Detect which cell encompasses the target text, then output its (x, y) center coordinate. 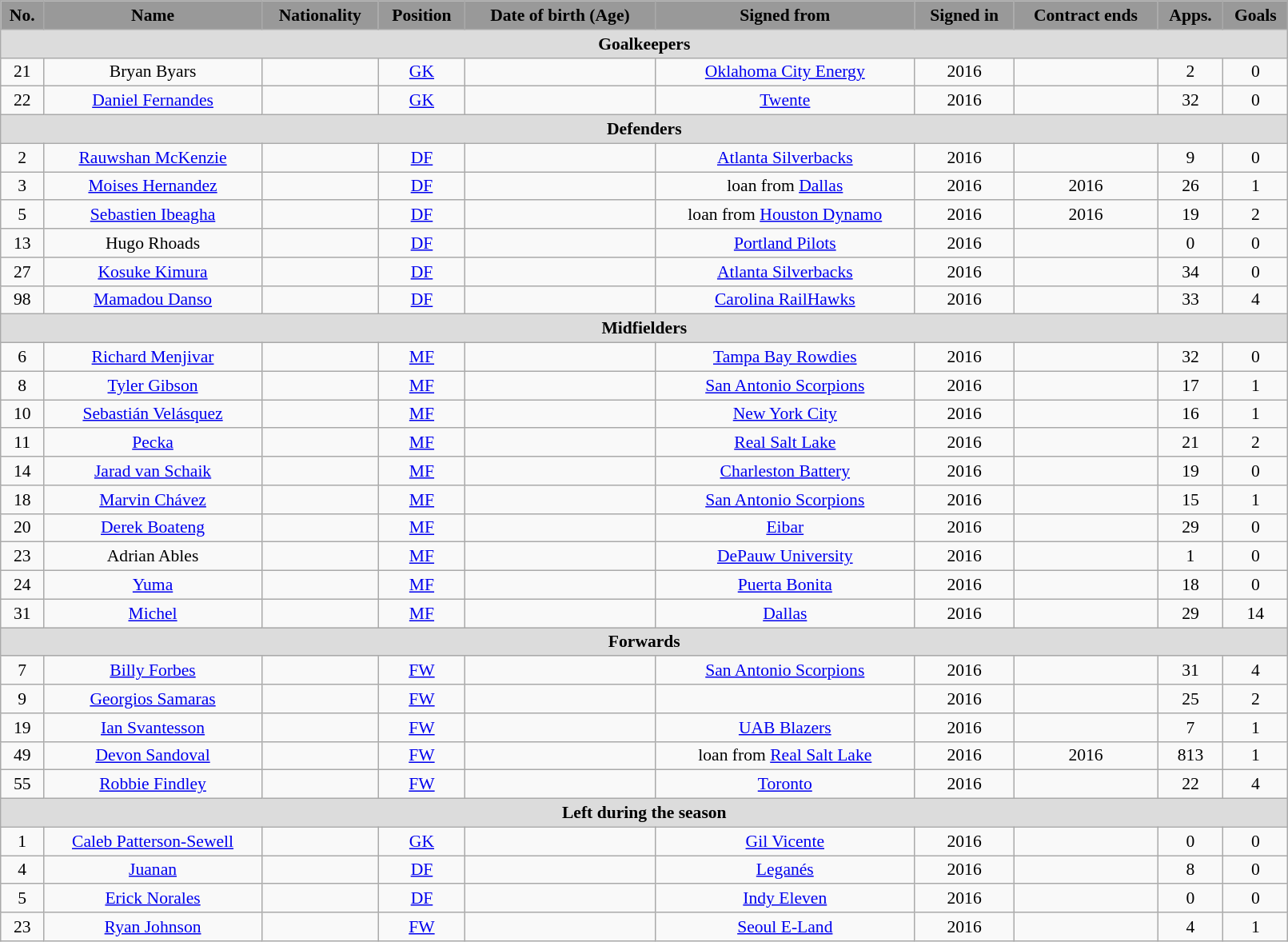
Moises Hernandez (154, 186)
Caleb Patterson-Sewell (154, 841)
Adrian Ables (154, 557)
Daniel Fernandes (154, 101)
Oklahoma City Energy (785, 72)
Charleston Battery (785, 471)
Goalkeepers (644, 44)
17 (1190, 385)
Goals (1255, 15)
UAB Blazers (785, 728)
New York City (785, 414)
loan from Dallas (785, 186)
Bryan Byars (154, 72)
Tampa Bay Rowdies (785, 357)
Sebastián Velásquez (154, 414)
Signed in (964, 15)
Tyler Gibson (154, 385)
10 (22, 414)
Leganés (785, 870)
55 (22, 784)
26 (1190, 186)
Erick Norales (154, 899)
813 (1190, 756)
98 (22, 300)
Seoul E-Land (785, 927)
Michel (154, 613)
15 (1190, 500)
13 (22, 243)
11 (22, 443)
Puerta Bonita (785, 585)
Gil Vicente (785, 841)
27 (22, 272)
No. (22, 15)
Billy Forbes (154, 671)
24 (22, 585)
Richard Menjivar (154, 357)
Rauwshan McKenzie (154, 158)
Nationality (320, 15)
3 (22, 186)
Toronto (785, 784)
Carolina RailHawks (785, 300)
Left during the season (644, 813)
Robbie Findley (154, 784)
Apps. (1190, 15)
Ian Svantesson (154, 728)
Derek Boateng (154, 528)
49 (22, 756)
Date of birth (Age) (560, 15)
25 (1190, 699)
Signed from (785, 15)
Pecka (154, 443)
Midfielders (644, 329)
Indy Eleven (785, 899)
6 (22, 357)
loan from Real Salt Lake (785, 756)
Real Salt Lake (785, 443)
Sebastien Ibeagha (154, 215)
Forwards (644, 642)
Kosuke Kimura (154, 272)
Twente (785, 101)
DePauw University (785, 557)
Name (154, 15)
Ryan Johnson (154, 927)
Defenders (644, 130)
Yuma (154, 585)
Georgios Samaras (154, 699)
Eibar (785, 528)
16 (1190, 414)
33 (1190, 300)
Devon Sandoval (154, 756)
Hugo Rhoads (154, 243)
Juanan (154, 870)
Marvin Chávez (154, 500)
Contract ends (1086, 15)
Dallas (785, 613)
Portland Pilots (785, 243)
Jarad van Schaik (154, 471)
Position (422, 15)
Mamadou Danso (154, 300)
loan from Houston Dynamo (785, 215)
34 (1190, 272)
20 (22, 528)
